Locate the cell with the specified text and output its (x, y) center coordinate. 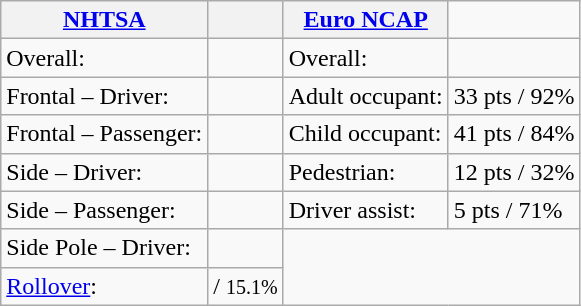
5 pts / 71% (514, 210)
Frontal – Passenger: (104, 134)
Side – Driver: (104, 172)
33 pts / 92% (514, 96)
/ 15.1% (246, 286)
Adult occupant: (366, 96)
12 pts / 32% (514, 172)
41 pts / 84% (514, 134)
Euro NCAP (366, 20)
NHTSA (104, 20)
Side Pole – Driver: (104, 248)
Rollover: (104, 286)
Driver assist: (366, 210)
Pedestrian: (366, 172)
Child occupant: (366, 134)
Frontal – Driver: (104, 96)
Side – Passenger: (104, 210)
